Search for the cell housing the specified text and yield its [x, y] center coordinate. 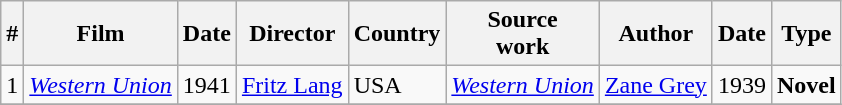
Zane Grey [656, 85]
Sourcework [523, 34]
Fritz Lang [292, 85]
Author [656, 34]
Country [397, 34]
USA [397, 85]
1 [12, 85]
Type [806, 34]
Film [101, 34]
1939 [742, 85]
# [12, 34]
Novel [806, 85]
Director [292, 34]
1941 [206, 85]
